Determine the (X, Y) coordinate at the center of the cell enclosing the given text.  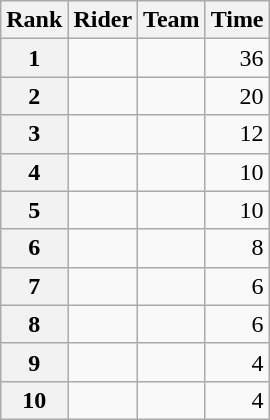
20 (237, 96)
Rider (103, 20)
36 (237, 58)
Rank (34, 20)
Time (237, 20)
12 (237, 134)
Team (172, 20)
1 (34, 58)
2 (34, 96)
3 (34, 134)
7 (34, 286)
5 (34, 210)
9 (34, 362)
